Scan for the cell matching the given text and deliver its (x, y) coordinate at center. 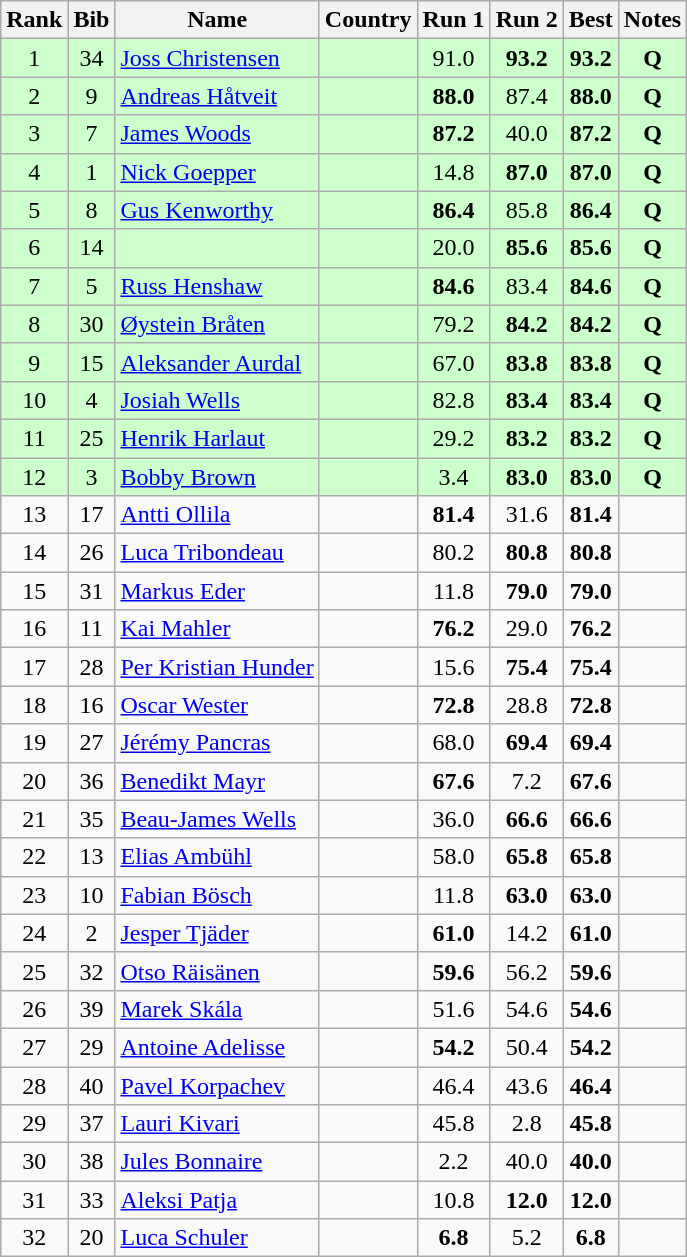
29.0 (526, 629)
56.2 (526, 971)
33 (92, 1200)
Josiah Wells (217, 400)
Marek Skála (217, 1009)
28.8 (526, 705)
Best (590, 20)
40 (92, 1085)
23 (34, 895)
Jesper Tjäder (217, 933)
Run 1 (454, 20)
15.6 (454, 667)
29.2 (454, 438)
37 (92, 1124)
3.4 (454, 477)
Antti Ollila (217, 515)
50.4 (526, 1047)
5.2 (526, 1238)
Country (368, 20)
68.0 (454, 743)
James Woods (217, 134)
Gus Kenworthy (217, 210)
34 (92, 58)
Benedikt Mayr (217, 781)
Nick Goepper (217, 172)
82.8 (454, 400)
6 (34, 248)
20.0 (454, 248)
12 (34, 477)
19 (34, 743)
80.2 (454, 553)
Jérémy Pancras (217, 743)
Oscar Wester (217, 705)
31.6 (526, 515)
Luca Tribondeau (217, 553)
43.6 (526, 1085)
87.4 (526, 96)
Bobby Brown (217, 477)
Markus Eder (217, 591)
Luca Schuler (217, 1238)
Rank (34, 20)
91.0 (454, 58)
85.8 (526, 210)
36 (92, 781)
Øystein Bråten (217, 324)
2.2 (454, 1162)
24 (34, 933)
Russ Henshaw (217, 286)
79.2 (454, 324)
Bib (92, 20)
36.0 (454, 819)
Run 2 (526, 20)
7.2 (526, 781)
Otso Räisänen (217, 971)
35 (92, 819)
Antoine Adelisse (217, 1047)
Kai Mahler (217, 629)
Henrik Harlaut (217, 438)
Andreas Håtveit (217, 96)
14.8 (454, 172)
21 (34, 819)
22 (34, 857)
Per Kristian Hunder (217, 667)
Jules Bonnaire (217, 1162)
Notes (652, 20)
Elias Ambühl (217, 857)
38 (92, 1162)
Aleksander Aurdal (217, 362)
Aleksi Patja (217, 1200)
Fabian Bösch (217, 895)
Pavel Korpachev (217, 1085)
18 (34, 705)
10.8 (454, 1200)
Beau-James Wells (217, 819)
2.8 (526, 1124)
67.0 (454, 362)
58.0 (454, 857)
51.6 (454, 1009)
Joss Christensen (217, 58)
14.2 (526, 933)
Lauri Kivari (217, 1124)
39 (92, 1009)
Name (217, 20)
